Determine the (x, y) coordinate at the center of the cell enclosing the given text.  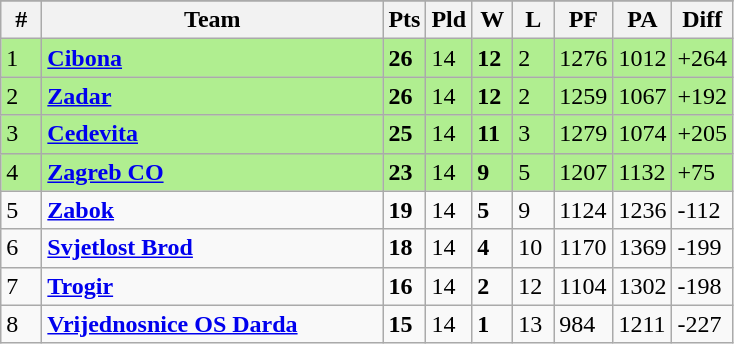
1369 (642, 248)
1211 (642, 324)
984 (584, 324)
1207 (584, 172)
# (22, 20)
18 (404, 248)
PF (584, 20)
Cibona (212, 58)
PA (642, 20)
1279 (584, 134)
+75 (702, 172)
+192 (702, 96)
Pld (449, 20)
Vrijednosnice OS Darda (212, 324)
8 (22, 324)
1236 (642, 210)
Trogir (212, 286)
1124 (584, 210)
1276 (584, 58)
1104 (584, 286)
1012 (642, 58)
Zadar (212, 96)
1132 (642, 172)
+205 (702, 134)
11 (492, 134)
-112 (702, 210)
Pts (404, 20)
Zagreb CO (212, 172)
W (492, 20)
1074 (642, 134)
15 (404, 324)
23 (404, 172)
19 (404, 210)
Cedevita (212, 134)
-227 (702, 324)
L (534, 20)
1067 (642, 96)
-199 (702, 248)
13 (534, 324)
Svjetlost Brod (212, 248)
+264 (702, 58)
7 (22, 286)
Zabok (212, 210)
16 (404, 286)
1259 (584, 96)
10 (534, 248)
Diff (702, 20)
1170 (584, 248)
6 (22, 248)
Team (212, 20)
-198 (702, 286)
1302 (642, 286)
25 (404, 134)
